Identify which cell holds the provided text, then report its (X, Y) central coordinate. 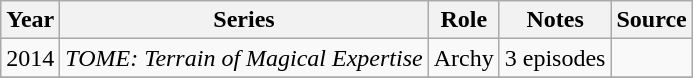
Archy (464, 58)
Source (652, 20)
Notes (555, 20)
3 episodes (555, 58)
Series (244, 20)
Role (464, 20)
TOME: Terrain of Magical Expertise (244, 58)
2014 (30, 58)
Year (30, 20)
